Extract the (x, y) coordinate from the center of the cell holding the provided text.  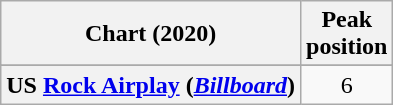
6 (347, 85)
US Rock Airplay (Billboard) (151, 85)
Peak position (347, 34)
Chart (2020) (151, 34)
